For the text-containing cell, return its midpoint in [x, y] coordinate format. 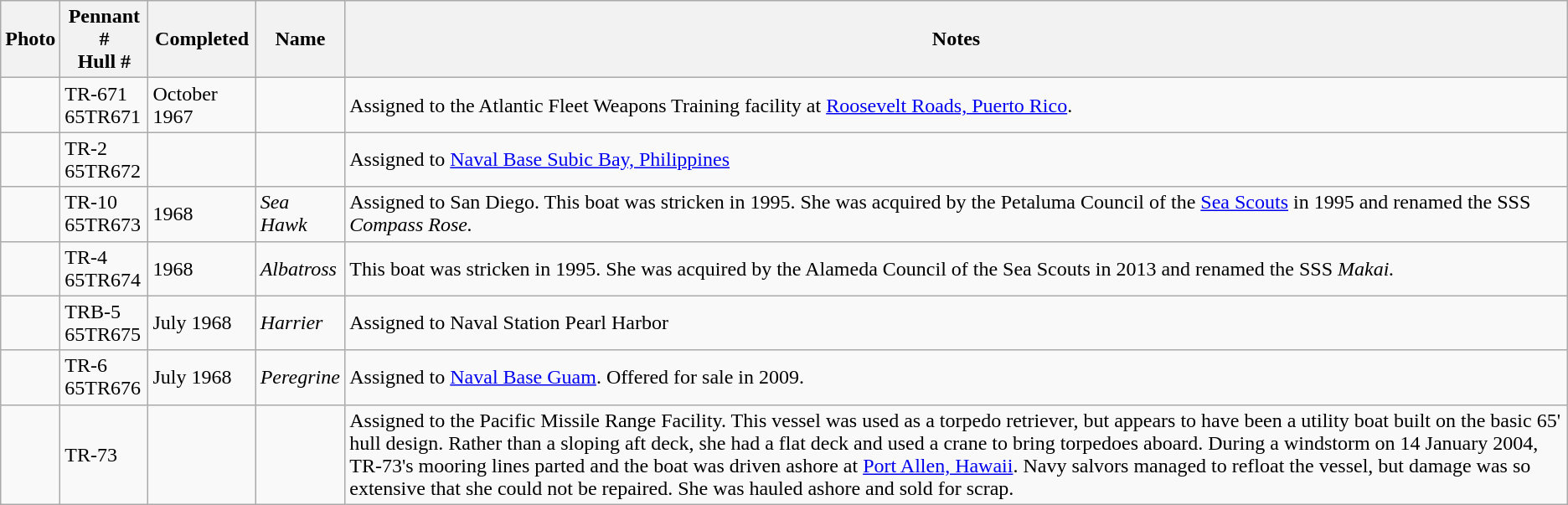
October 1967 [202, 106]
Name [300, 39]
TRB-565TR675 [104, 323]
Photo [30, 39]
TR-67165TR671 [104, 106]
Peregrine [300, 377]
TR-465TR674 [104, 268]
Pennant #Hull # [104, 39]
Albatross [300, 268]
Harrier [300, 323]
This boat was stricken in 1995. She was acquired by the Alameda Council of the Sea Scouts in 2013 and renamed the SSS Makai. [957, 268]
Assigned to Naval Base Subic Bay, Philippines [957, 159]
Assigned to the Atlantic Fleet Weapons Training facility at Roosevelt Roads, Puerto Rico. [957, 106]
TR-1065TR673 [104, 214]
Sea Hawk [300, 214]
TR-265TR672 [104, 159]
Completed [202, 39]
Assigned to Naval Base Guam. Offered for sale in 2009. [957, 377]
TR-665TR676 [104, 377]
TR-73 [104, 454]
Assigned to Naval Station Pearl Harbor [957, 323]
Notes [957, 39]
